Extract the [x, y] coordinate from the center of the cell holding the provided text.  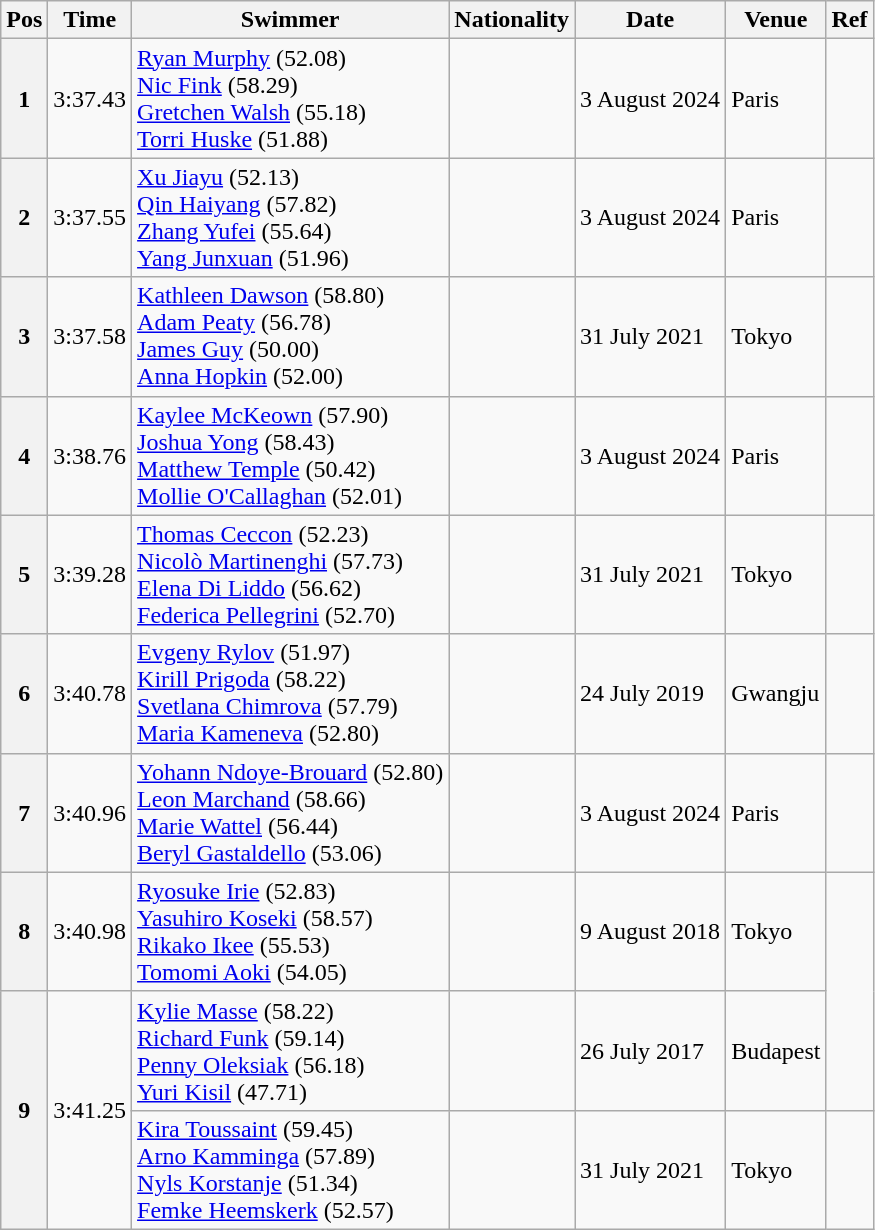
3:41.25 [90, 1110]
Gwangju [776, 694]
Ref [850, 20]
3:38.76 [90, 456]
3:39.28 [90, 574]
Date [650, 20]
Kaylee McKeown (57.90)Joshua Yong (58.43)Matthew Temple (50.42)Mollie O'Callaghan (52.01) [290, 456]
Yohann Ndoye-Brouard (52.80)Leon Marchand (58.66)Marie Wattel (56.44)Beryl Gastaldello (53.06) [290, 812]
Kira Toussaint (59.45)Arno Kamminga (57.89)Nyls Korstanje (51.34)Femke Heemskerk (52.57) [290, 1170]
Venue [776, 20]
3:37.43 [90, 98]
3:37.55 [90, 218]
6 [24, 694]
3 [24, 336]
3:40.98 [90, 932]
7 [24, 812]
Time [90, 20]
9 [24, 1110]
8 [24, 932]
24 July 2019 [650, 694]
Ryosuke Irie (52.83)Yasuhiro Koseki (58.57)Rikako Ikee (55.53)Tomomi Aoki (54.05) [290, 932]
Ryan Murphy (52.08)Nic Fink (58.29)Gretchen Walsh (55.18)Torri Huske (51.88) [290, 98]
Thomas Ceccon (52.23)Nicolò Martinenghi (57.73)Elena Di Liddo (56.62)Federica Pellegrini (52.70) [290, 574]
Nationality [512, 20]
Xu Jiayu (52.13)Qin Haiyang (57.82)Zhang Yufei (55.64)Yang Junxuan (51.96) [290, 218]
Swimmer [290, 20]
Kathleen Dawson (58.80)Adam Peaty (56.78)James Guy (50.00)Anna Hopkin (52.00) [290, 336]
26 July 2017 [650, 1050]
3:40.78 [90, 694]
Kylie Masse (58.22)Richard Funk (59.14)Penny Oleksiak (56.18)Yuri Kisil (47.71) [290, 1050]
3:37.58 [90, 336]
5 [24, 574]
1 [24, 98]
9 August 2018 [650, 932]
4 [24, 456]
3:40.96 [90, 812]
Budapest [776, 1050]
Pos [24, 20]
2 [24, 218]
Evgeny Rylov (51.97)Kirill Prigoda (58.22)Svetlana Chimrova (57.79)Maria Kameneva (52.80) [290, 694]
